From the cell containing the given text, extract its center point as [X, Y] coordinate. 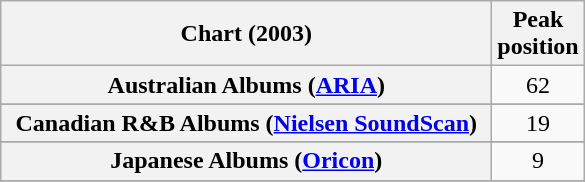
Chart (2003) [246, 34]
Canadian R&B Albums (Nielsen SoundScan) [246, 123]
9 [538, 161]
Peakposition [538, 34]
Australian Albums (ARIA) [246, 85]
Japanese Albums (Oricon) [246, 161]
19 [538, 123]
62 [538, 85]
